Return the (X, Y) coordinate for the center point of the cell that contains the specified text.  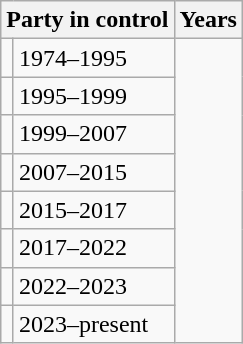
1999–2007 (94, 134)
1974–1995 (94, 58)
2023–present (94, 324)
2022–2023 (94, 286)
Years (208, 20)
2007–2015 (94, 172)
2017–2022 (94, 248)
1995–1999 (94, 96)
2015–2017 (94, 210)
Party in control (88, 20)
